Search for the cell housing the specified text and yield its (x, y) center coordinate. 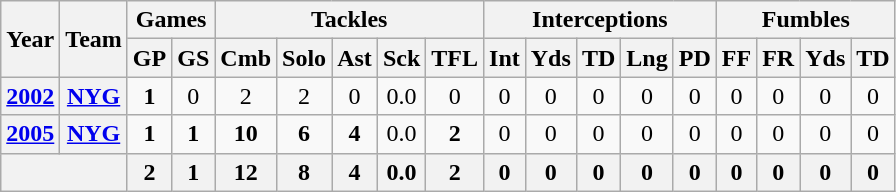
PD (694, 58)
Tackles (350, 20)
Sck (401, 58)
6 (304, 134)
Games (170, 20)
Interceptions (600, 20)
TFL (455, 58)
Solo (304, 58)
Int (505, 58)
GP (149, 58)
FF (736, 58)
FR (778, 58)
Year (30, 39)
8 (304, 172)
Fumbles (806, 20)
Cmb (246, 58)
2005 (30, 134)
Team (94, 39)
GS (194, 58)
2002 (30, 96)
12 (246, 172)
Ast (355, 58)
Lng (647, 58)
10 (246, 134)
